Pinpoint the cell where the given text exists, returning its (x, y) midpoint coordinate. 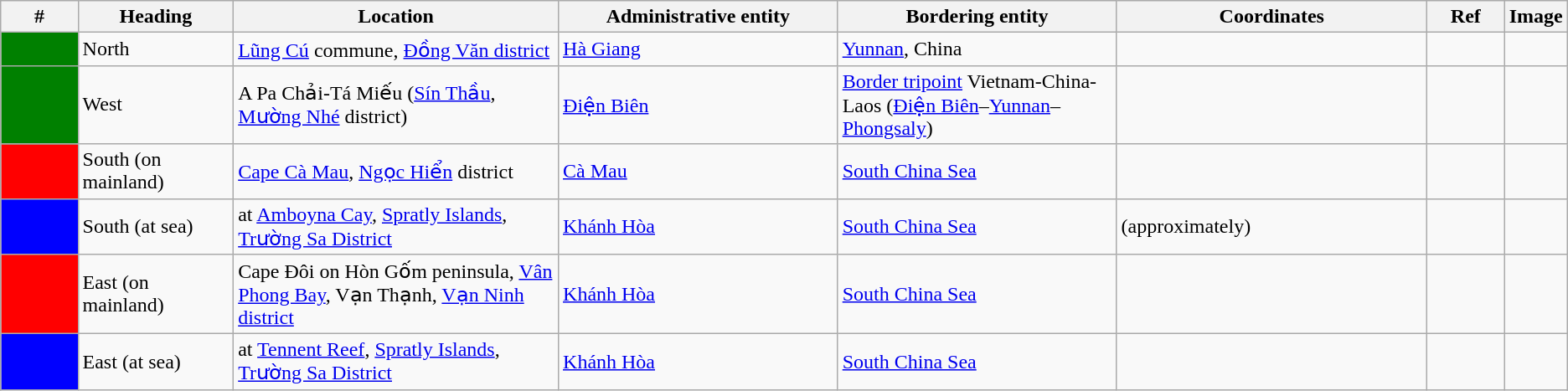
East (on mainland) (156, 295)
Điện Biên (699, 105)
North (156, 49)
at Amboyna Cay, Spratly Islands, Trường Sa District (396, 226)
Cà Mau (699, 171)
Image (1536, 17)
West (156, 105)
Bordering entity (977, 17)
(approximately) (1271, 226)
Coordinates (1271, 17)
Administrative entity (699, 17)
South (at sea) (156, 226)
Cape Đôi on Hòn Gốm peninsula, Vân Phong Bay, Vạn Thạnh, Vạn Ninh district (396, 295)
Ref (1466, 17)
A Pa Chải-Tá Miếu (Sín Thầu, Mường Nhé district) (396, 105)
Border tripoint Vietnam-China-Laos (Điện Biên–Yunnan–Phongsaly) (977, 105)
Location (396, 17)
Cape Cà Mau, Ngọc Hiển district (396, 171)
at Tennent Reef, Spratly Islands, Trường Sa District (396, 362)
South (on mainland) (156, 171)
Hà Giang (699, 49)
Yunnan, China (977, 49)
# (39, 17)
Heading (156, 17)
East (at sea) (156, 362)
Lũng Cú commune, Đồng Văn district (396, 49)
